Detect which cell encompasses the target text, then output its [x, y] center coordinate. 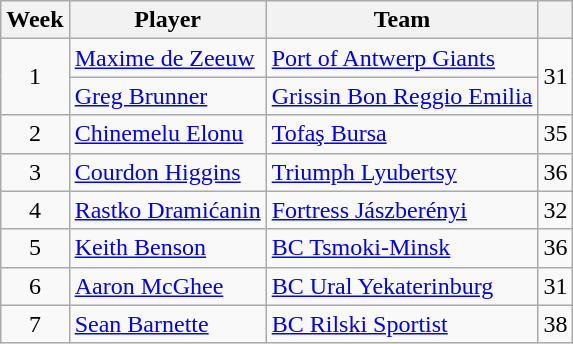
Grissin Bon Reggio Emilia [402, 96]
6 [35, 286]
Team [402, 20]
Keith Benson [168, 248]
3 [35, 172]
Greg Brunner [168, 96]
32 [556, 210]
BC Rilski Sportist [402, 324]
5 [35, 248]
Week [35, 20]
Rastko Dramićanin [168, 210]
Courdon Higgins [168, 172]
Sean Barnette [168, 324]
2 [35, 134]
35 [556, 134]
38 [556, 324]
Aaron McGhee [168, 286]
BC Tsmoki-Minsk [402, 248]
Port of Antwerp Giants [402, 58]
Fortress Jászberényi [402, 210]
7 [35, 324]
Tofaş Bursa [402, 134]
4 [35, 210]
Player [168, 20]
BC Ural Yekaterinburg [402, 286]
Chinemelu Elonu [168, 134]
Maxime de Zeeuw [168, 58]
Triumph Lyubertsy [402, 172]
1 [35, 77]
